Output the [x, y] coordinate of the center of the cell containing the given text.  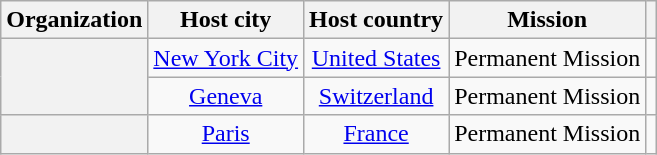
United States [376, 58]
Geneva [226, 96]
Host city [226, 20]
Switzerland [376, 96]
New York City [226, 58]
Organization [74, 20]
France [376, 134]
Paris [226, 134]
Mission [548, 20]
Host country [376, 20]
